From the cell containing the given text, extract its center point as [X, Y] coordinate. 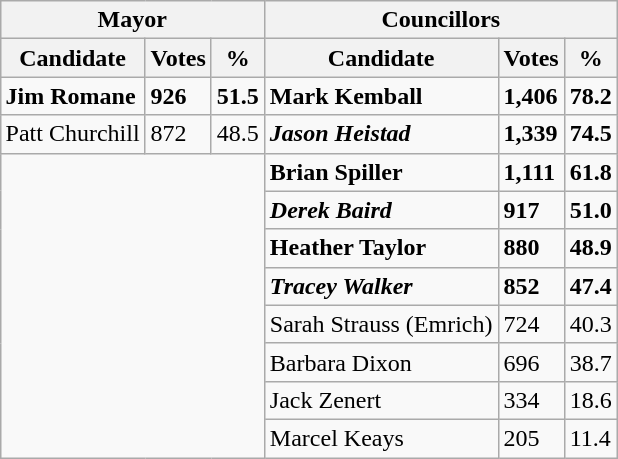
724 [531, 324]
Jason Heistad [381, 134]
78.2 [590, 96]
47.4 [590, 286]
334 [531, 400]
926 [178, 96]
48.9 [590, 248]
696 [531, 362]
61.8 [590, 172]
Derek Baird [381, 210]
Patt Churchill [72, 134]
Marcel Keays [381, 438]
Jim Romane [72, 96]
11.4 [590, 438]
51.5 [238, 96]
18.6 [590, 400]
Mark Kemball [381, 96]
852 [531, 286]
Sarah Strauss (Emrich) [381, 324]
74.5 [590, 134]
51.0 [590, 210]
Barbara Dixon [381, 362]
38.7 [590, 362]
1,339 [531, 134]
Heather Taylor [381, 248]
205 [531, 438]
Tracey Walker [381, 286]
1,406 [531, 96]
40.3 [590, 324]
872 [178, 134]
Brian Spiller [381, 172]
880 [531, 248]
48.5 [238, 134]
Councillors [440, 20]
Jack Zenert [381, 400]
917 [531, 210]
1,111 [531, 172]
Mayor [132, 20]
